Provide the [X, Y] coordinate of the cell's center where the given text is located.  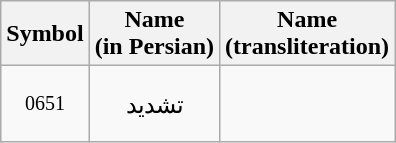
0651 [45, 104]
Name(transliteration) [308, 34]
Name(in Persian) [154, 34]
تشدید [154, 104]
Symbol [45, 34]
